Output the [X, Y] coordinate of the center of the cell containing the given text.  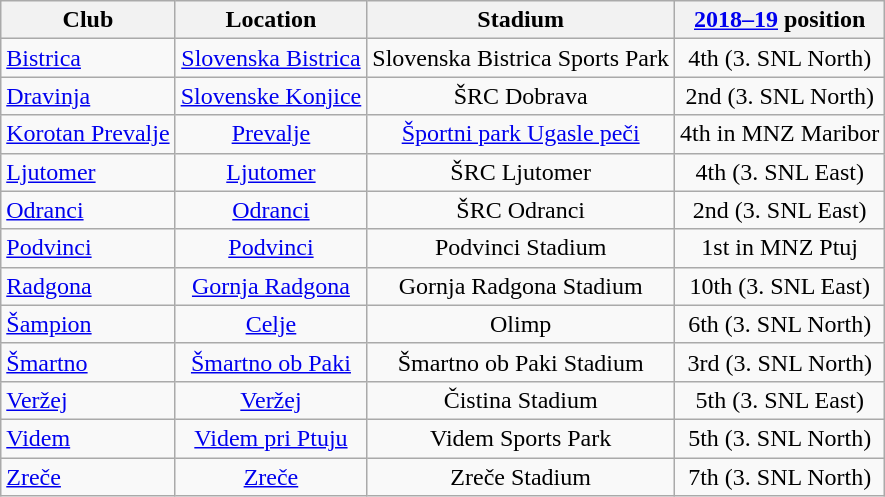
Prevalje [271, 134]
Slovenske Konjice [271, 96]
Šampion [88, 324]
Podvinci Stadium [521, 248]
Šmartno [88, 362]
Gornja Radgona Stadium [521, 286]
Stadium [521, 20]
Bistrica [88, 58]
2018–19 position [780, 20]
Videm pri Ptuju [271, 438]
4th in MNZ Maribor [780, 134]
10th (3. SNL East) [780, 286]
ŠRC Odranci [521, 210]
Celje [271, 324]
7th (3. SNL North) [780, 477]
Čistina Stadium [521, 400]
6th (3. SNL North) [780, 324]
4th (3. SNL East) [780, 172]
Olimp [521, 324]
1st in MNZ Ptuj [780, 248]
Slovenska Bistrica Sports Park [521, 58]
2nd (3. SNL North) [780, 96]
Dravinja [88, 96]
Videm Sports Park [521, 438]
Gornja Radgona [271, 286]
4th (3. SNL North) [780, 58]
Club [88, 20]
Šmartno ob Paki Stadium [521, 362]
Šmartno ob Paki [271, 362]
5th (3. SNL North) [780, 438]
Korotan Prevalje [88, 134]
ŠRC Ljutomer [521, 172]
2nd (3. SNL East) [780, 210]
ŠRC Dobrava [521, 96]
Videm [88, 438]
5th (3. SNL East) [780, 400]
3rd (3. SNL North) [780, 362]
Location [271, 20]
Zreče Stadium [521, 477]
Radgona [88, 286]
Slovenska Bistrica [271, 58]
Športni park Ugasle peči [521, 134]
